Extract the [x, y] coordinate from the center of the cell holding the provided text.  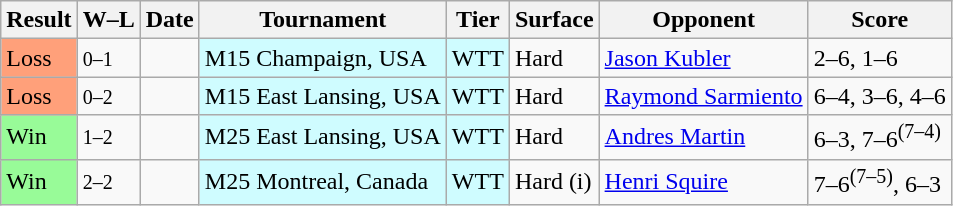
7–6(7–5), 6–3 [880, 182]
Jason Kubler [704, 58]
M15 East Lansing, USA [322, 96]
M15 Champaign, USA [322, 58]
Hard (i) [554, 182]
Opponent [704, 20]
M25 Montreal, Canada [322, 182]
Result [39, 20]
1–2 [108, 138]
Date [170, 20]
Score [880, 20]
Andres Martin [704, 138]
0–2 [108, 96]
Raymond Sarmiento [704, 96]
2–2 [108, 182]
Henri Squire [704, 182]
M25 East Lansing, USA [322, 138]
Surface [554, 20]
6–3, 7–6(7–4) [880, 138]
W–L [108, 20]
0–1 [108, 58]
Tier [478, 20]
6–4, 3–6, 4–6 [880, 96]
Tournament [322, 20]
2–6, 1–6 [880, 58]
